Provide the (x, y) coordinate of the cell's center where the given text is located.  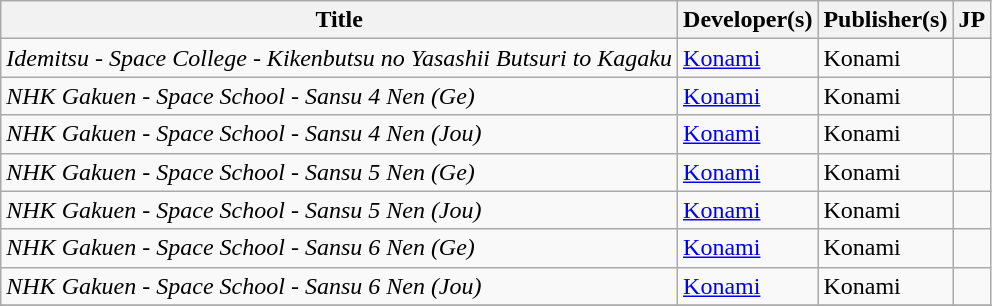
JP (972, 20)
NHK Gakuen - Space School - Sansu 4 Nen (Ge) (340, 96)
Publisher(s) (886, 20)
Developer(s) (748, 20)
Idemitsu - Space College - Kikenbutsu no Yasashii Butsuri to Kagaku (340, 58)
NHK Gakuen - Space School - Sansu 6 Nen (Jou) (340, 286)
NHK Gakuen - Space School - Sansu 4 Nen (Jou) (340, 134)
NHK Gakuen - Space School - Sansu 5 Nen (Jou) (340, 210)
NHK Gakuen - Space School - Sansu 5 Nen (Ge) (340, 172)
NHK Gakuen - Space School - Sansu 6 Nen (Ge) (340, 248)
Title (340, 20)
